Identify which cell holds the provided text, then report its [x, y] central coordinate. 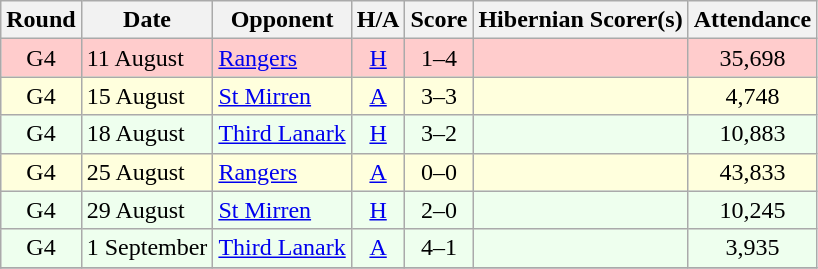
35,698 [752, 58]
Hibernian Scorer(s) [580, 20]
43,833 [752, 172]
3–2 [439, 134]
H/A [378, 20]
18 August [147, 134]
1–4 [439, 58]
25 August [147, 172]
10,245 [752, 210]
4,748 [752, 96]
Score [439, 20]
Attendance [752, 20]
3,935 [752, 248]
4–1 [439, 248]
3–3 [439, 96]
2–0 [439, 210]
0–0 [439, 172]
Round [41, 20]
29 August [147, 210]
10,883 [752, 134]
11 August [147, 58]
Opponent [282, 20]
1 September [147, 248]
15 August [147, 96]
Date [147, 20]
